Capture the cell that displays the provided text and extract its [X, Y] central coordinate. 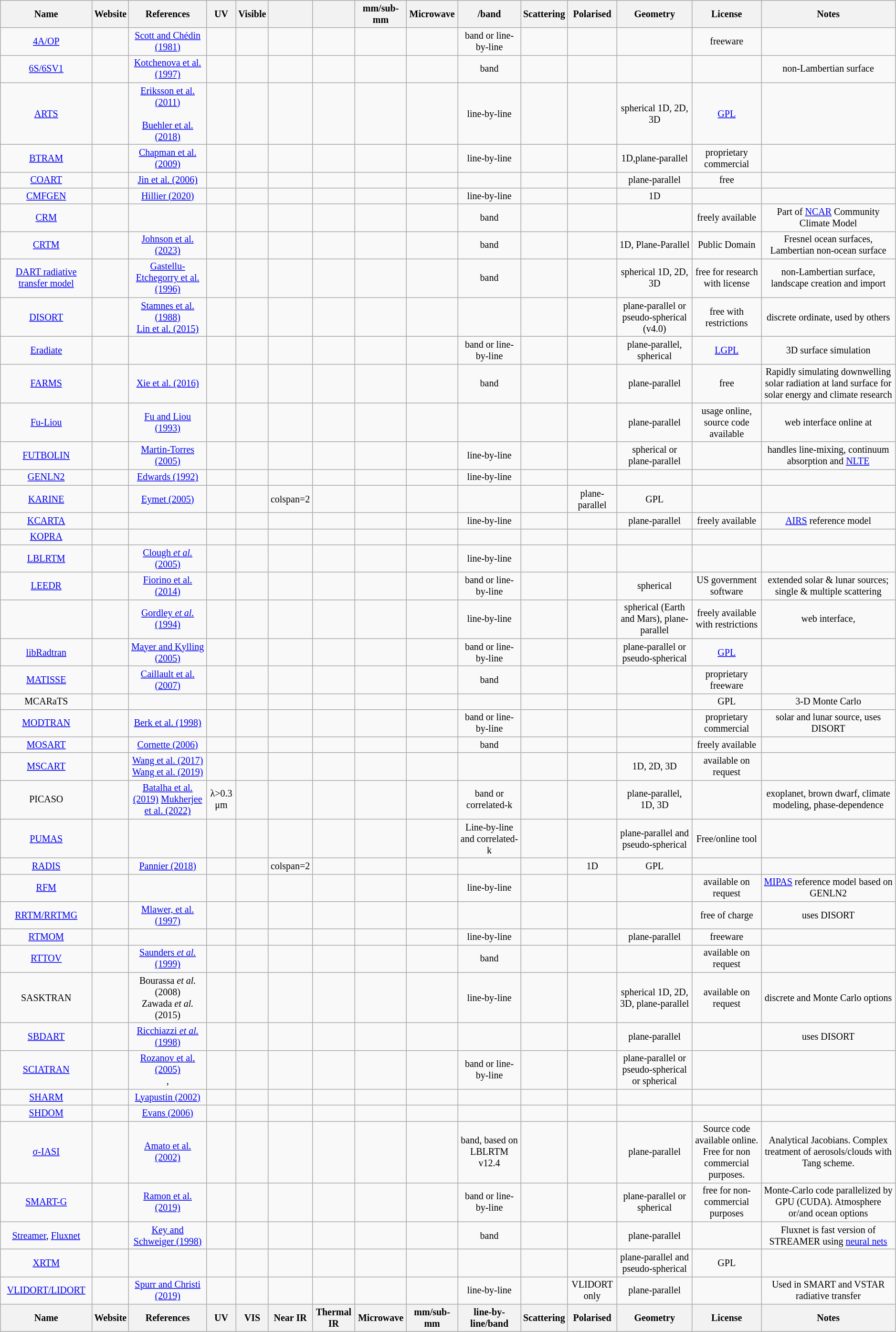
KARINE [46, 500]
extended solar & lunar sources;single & multiple scattering [828, 586]
KCARTA [46, 521]
LBLRTM [46, 559]
Bourassa et al.(2008)Zawada et al.(2015) [168, 997]
PICASO [46, 799]
Eriksson et al. (2011)Buehler et al. (2018) [168, 114]
RRTM/RRTMG [46, 915]
Cornette (2006) [168, 745]
Key and Schweiger (1998) [168, 1236]
non-Lambertian surface, landscape creation and import [828, 278]
Used in SMART and VSTAR radiative transfer [828, 1290]
Clough et al. (2005) [168, 559]
Eradiate [46, 351]
plane-parallel, 1D, 3D [655, 799]
usage online, source code available [727, 422]
Amato et al. (2002) [168, 1152]
XRTM [46, 1263]
RADIS [46, 866]
σ-IASI [46, 1152]
Gastellu-Etchegorry et al. (1996) [168, 278]
Public Domain [727, 245]
plane-parallel or spherical [655, 1203]
RTTOV [46, 959]
Stamnes et al. (1988)Lin et al. (2015) [168, 317]
6S/6SV1 [46, 69]
SCIATRAN [46, 1070]
Part of NCAR Community Climate Model [828, 218]
Edwards (1992) [168, 478]
CRM [46, 218]
SHARM [46, 1098]
proprietary freeware [727, 680]
plane-parallel or pseudo-spherical or spherical [655, 1070]
plane-parallel, spherical [655, 351]
Lyapustin (2002) [168, 1098]
Jin et al. (2006) [168, 180]
Fresnel ocean surfaces, Lambertian non-ocean surface [828, 245]
band or correlated-k [489, 799]
Kotchenova et al. (1997) [168, 69]
MODTRAN [46, 723]
spherical (Earth and Mars), plane-parallel [655, 619]
Pannier (2018) [168, 866]
libRadtran [46, 652]
SMART-G [46, 1203]
Fluxnet is fast version of STREAMER using neural nets [828, 1236]
LEEDR [46, 586]
/band [489, 14]
SASKTRAN [46, 997]
Berk et al. (1998) [168, 723]
VLIDORT only [592, 1290]
non-Lambertian surface [828, 69]
FUTBOLIN [46, 456]
Gordley et al. (1994) [168, 619]
λ>0.3 μm [221, 799]
spherical or plane-parallel [655, 456]
1D, Plane-Parallel [655, 245]
Visible [253, 14]
Source code available online.Free for non commercial purposes. [727, 1152]
VLIDORT/LIDORT [46, 1290]
SBDART [46, 1036]
FARMS [46, 384]
Monte-Carlo code parallelized by GPU (CUDA). Atmosphere or/and ocean options [828, 1203]
Rozanov et al. (2005), [168, 1070]
spherical 1D, 2D, 3D, plane-parallel [655, 997]
handles line-mixing, continuum absorption and NLTE [828, 456]
free for research with license [727, 278]
Saunders et al. (1999) [168, 959]
discrete and Monte Carlo options [828, 997]
free for non-commercial purposes [727, 1203]
RTMOM [46, 937]
CMFGEN [46, 196]
Fu-Liou [46, 422]
discrete ordinate, used by others [828, 317]
solar and lunar source, uses DISORT [828, 723]
freely available with restrictions [727, 619]
free with restrictions [727, 317]
MSCART [46, 767]
Chapman et al. (2009) [168, 159]
Martin-Torres (2005) [168, 456]
Free/online tool [727, 839]
exoplanet, brown dwarf, climate modeling, phase-dependence [828, 799]
Wang et al. (2017)Wang et al. (2019) [168, 767]
DART radiative transfer model [46, 278]
Thermal IR [334, 1318]
VIS [253, 1318]
Mlawer, et al. (1997) [168, 915]
1D, 2D, 3D [655, 767]
PUMAS [46, 839]
KOPRA [46, 537]
Ramon et al. (2019) [168, 1203]
MCARaTS [46, 701]
MATISSE [46, 680]
web interface online at [828, 422]
Johnson et al. (2023) [168, 245]
CRTM [46, 245]
Evans (2006) [168, 1113]
Line-by-line and correlated-k [489, 839]
Mayer and Kylling (2005) [168, 652]
plane-parallel or pseudo-spherical [655, 652]
Fiorino et al. (2014) [168, 586]
Analytical Jacobians. Complex treatment of aerosols/clouds with Tang scheme. [828, 1152]
DISORT [46, 317]
ARTS [46, 114]
RFM [46, 888]
MOSART [46, 745]
US government software [727, 586]
Ricchiazzi et al. (1998) [168, 1036]
Streamer, Fluxnet [46, 1236]
Eymet (2005) [168, 500]
3-D Monte Carlo [828, 701]
Spurr and Christi (2019) [168, 1290]
plane-parallel or pseudo-spherical (v4.0) [655, 317]
GENLN2 [46, 478]
AIRS reference model [828, 521]
BTRAM [46, 159]
Rapidly simulating downwelling solar radiation at land surface for solar energy and climate research [828, 384]
LGPL [727, 351]
COART [46, 180]
Caillault et al. (2007) [168, 680]
SHDOM [46, 1113]
Fu and Liou (1993) [168, 422]
Xie et al. (2016) [168, 384]
free of charge [727, 915]
1D,plane-parallel [655, 159]
band, based on LBLRTM v12.4 [489, 1152]
MIPAS reference model based on GENLN2 [828, 888]
3D surface simulation [828, 351]
spherical [655, 586]
line-by-line/band [489, 1318]
Hillier (2020) [168, 196]
Batalha et al. (2019) Mukherjee et al. (2022) [168, 799]
Scott and Chédin (1981) [168, 42]
web interface, [828, 619]
Near IR [290, 1318]
4A/OP [46, 42]
